Find where the given text appears and provide that cell's center as [x, y] coordinate. 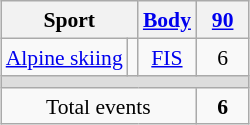
FIS [167, 56]
Sport [70, 20]
Total events [98, 106]
Body [167, 20]
90 [222, 20]
Alpine skiing [64, 56]
